Locate the cell with the specified text and output its [x, y] center coordinate. 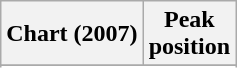
Chart (2007) [72, 34]
Peakposition [189, 34]
